Return (X, Y) of the center of cell containing provided text 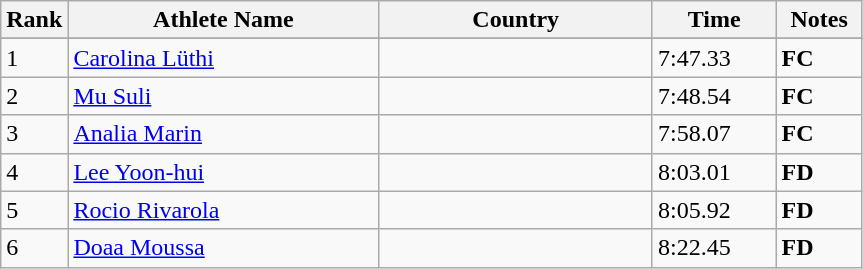
4 (34, 172)
7:48.54 (714, 96)
Rocio Rivarola (224, 210)
7:47.33 (714, 58)
Country (516, 20)
7:58.07 (714, 134)
3 (34, 134)
5 (34, 210)
6 (34, 248)
Mu Suli (224, 96)
2 (34, 96)
1 (34, 58)
Analia Marin (224, 134)
Notes (819, 20)
8:22.45 (714, 248)
Lee Yoon-hui (224, 172)
Athlete Name (224, 20)
Carolina Lüthi (224, 58)
Time (714, 20)
Rank (34, 20)
Doaa Moussa (224, 248)
8:05.92 (714, 210)
8:03.01 (714, 172)
